Detect which cell encompasses the target text, then output its (X, Y) center coordinate. 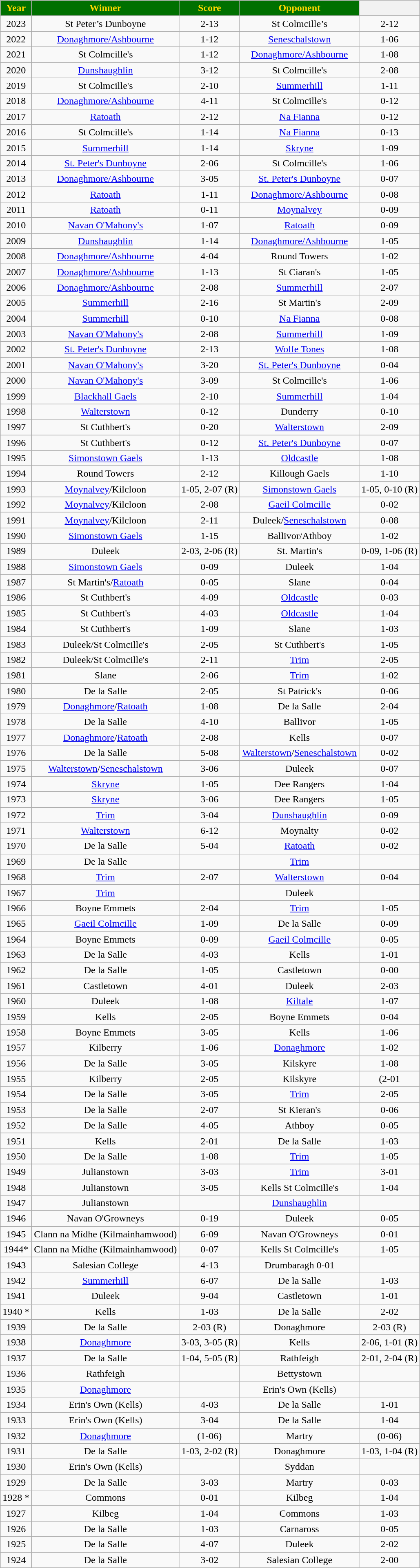
3-20 (210, 365)
2-01, 2-04 (R) (389, 1358)
1954 (16, 1094)
Drumbaragh 0-01 (300, 1265)
3-09 (210, 380)
1924 (16, 1560)
Athboy (300, 1125)
Blackhall Gaels (105, 396)
1988 (16, 567)
Ballivor/Athboy (300, 536)
Wolfe Tones (300, 349)
2018 (16, 101)
1982 (16, 660)
2010 (16, 225)
1974 (16, 784)
1983 (16, 644)
2016 (16, 132)
1951 (16, 1141)
1955 (16, 1079)
St Martin's (300, 303)
0-00 (389, 970)
Killough Gaels (300, 474)
1981 (16, 675)
1962 (16, 970)
1940 * (16, 1312)
1-05, 0-10 (R) (389, 489)
1971 (16, 830)
1972 (16, 815)
0-19 (210, 1219)
1943 (16, 1265)
0-13 (389, 132)
(1-06) (210, 1435)
1941 (16, 1296)
1984 (16, 629)
1-03, 1-04 (R) (389, 1451)
1-10 (389, 474)
1998 (16, 411)
0-20 (210, 427)
1975 (16, 769)
1929 (16, 1482)
1939 (16, 1327)
St. Martin's (300, 551)
1944* (16, 1250)
Opponent (300, 8)
1942 (16, 1281)
1965 (16, 923)
Duleek/Seneschalstown (300, 520)
2-06, 1-01 (R) (389, 1343)
St Ciaran's (300, 272)
4-13 (210, 1265)
Bettystown (300, 1374)
1926 (16, 1529)
1931 (16, 1451)
1987 (16, 582)
(0-06) (389, 1435)
1977 (16, 738)
2007 (16, 272)
1993 (16, 489)
2020 (16, 70)
1997 (16, 427)
1946 (16, 1219)
St Patrick's (300, 691)
2015 (16, 148)
1945 (16, 1234)
2011 (16, 210)
1970 (16, 846)
Dunderry (300, 411)
2-03, 2-06 (R) (210, 551)
1956 (16, 1063)
1936 (16, 1374)
2006 (16, 287)
0-11 (210, 210)
1925 (16, 1544)
9-04 (210, 1296)
3-02 (210, 1560)
Year (16, 8)
2012 (16, 194)
2001 (16, 365)
4-05 (210, 1125)
2009 (16, 241)
St Kieran's (300, 1110)
1986 (16, 598)
0-09, 1-06 (R) (389, 551)
1928 * (16, 1498)
Seneschalstown (300, 39)
6-12 (210, 830)
1968 (16, 877)
1990 (16, 536)
1979 (16, 707)
1933 (16, 1420)
4-07 (210, 1544)
1985 (16, 613)
4-10 (210, 722)
2000 (16, 380)
1935 (16, 1389)
2003 (16, 334)
1991 (16, 520)
1947 (16, 1203)
2019 (16, 86)
2008 (16, 256)
6-07 (210, 1281)
1-04, 5-05 (R) (210, 1358)
St Colmcille’s (300, 24)
1927 (16, 1513)
Carnaross (300, 1529)
1-03, 2-02 (R) (210, 1451)
2002 (16, 349)
1938 (16, 1343)
1948 (16, 1188)
Moynalty (300, 830)
4-04 (210, 256)
Ballivor (300, 722)
1996 (16, 442)
1995 (16, 458)
2013 (16, 179)
1958 (16, 1032)
1966 (16, 908)
1969 (16, 861)
2022 (16, 39)
3-01 (389, 1172)
Syddan (300, 1467)
1934 (16, 1405)
3-03, 3-05 (R) (210, 1343)
4-09 (210, 598)
2-00 (389, 1560)
1959 (16, 1017)
6-09 (210, 1234)
1961 (16, 986)
1999 (16, 396)
2017 (16, 117)
1973 (16, 799)
2-01 (210, 1141)
1976 (16, 753)
2021 (16, 55)
1978 (16, 722)
1964 (16, 939)
5-04 (210, 846)
2004 (16, 318)
2-03 (389, 986)
St Peter’s Dunboyne (105, 24)
1953 (16, 1110)
1980 (16, 691)
1967 (16, 892)
1-05, 2-07 (R) (210, 489)
1994 (16, 474)
1957 (16, 1048)
1989 (16, 551)
4-01 (210, 986)
Moynalvey (300, 210)
3-12 (210, 70)
5-08 (210, 753)
(2-01 (389, 1079)
1930 (16, 1467)
1992 (16, 505)
2005 (16, 303)
1960 (16, 1001)
2-16 (210, 303)
St Martin's/Ratoath (105, 582)
1949 (16, 1172)
1-15 (210, 536)
Score (210, 8)
Winner (105, 8)
Kiltale (300, 1001)
1937 (16, 1358)
4-11 (210, 101)
1963 (16, 955)
1952 (16, 1125)
2023 (16, 24)
1932 (16, 1435)
1950 (16, 1156)
2014 (16, 163)
